Search for the cell housing the specified text and yield its [X, Y] center coordinate. 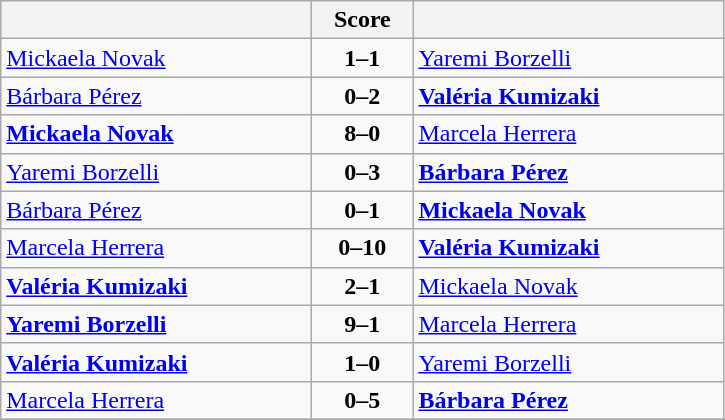
0–2 [362, 96]
0–1 [362, 210]
Score [362, 20]
9–1 [362, 324]
1–1 [362, 58]
0–5 [362, 400]
1–0 [362, 362]
0–3 [362, 172]
0–10 [362, 248]
8–0 [362, 134]
2–1 [362, 286]
